Return the [x, y] coordinate for the center point of the cell that contains the specified text.  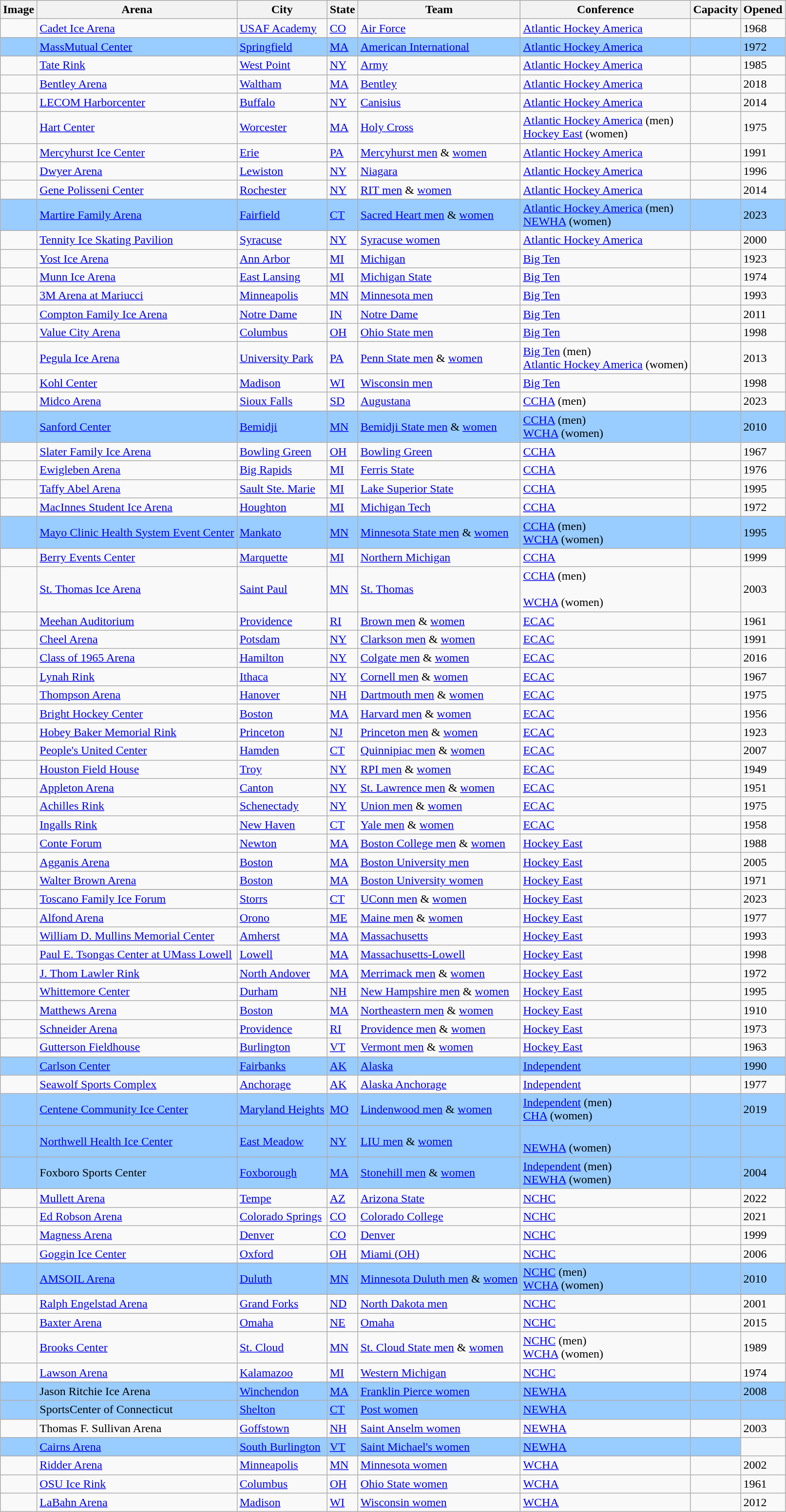
1963 [763, 1047]
SportsCenter of Connecticut [137, 1410]
Thomas F. Sullivan Arena [137, 1428]
Class of 1965 Arena [137, 658]
Canton [282, 788]
Carlson Center [137, 1066]
Canisius [439, 102]
2005 [763, 862]
Conte Forum [137, 843]
1990 [763, 1066]
Cairns Arena [137, 1447]
Waltham [282, 84]
Independent (men)NEWHA (women) [605, 1173]
Independent (men)CHA (women) [605, 1110]
Springfield [282, 47]
Sanford Center [137, 427]
Buffalo [282, 102]
2000 [763, 240]
Ed Robson Arena [137, 1216]
North Andover [282, 973]
Martire Family Arena [137, 214]
St. Cloud [282, 1347]
Miami (OH) [439, 1253]
ND [342, 1304]
1958 [763, 825]
Whittemore Center [137, 992]
Boston University women [439, 880]
UConn men & women [439, 899]
American International [439, 47]
South Burlington [282, 1447]
Atlantic Hockey America (men)Hockey East (women) [605, 128]
East Meadow [282, 1141]
Colgate men & women [439, 658]
NEWHA (women) [605, 1141]
Brown men & women [439, 621]
Boston University men [439, 862]
1910 [763, 1010]
SD [342, 401]
2022 [763, 1198]
2015 [763, 1323]
Big Ten (men)Atlantic Hockey America (women) [605, 358]
RPI men & women [439, 769]
St. Cloud State men & women [439, 1347]
Mayo Clinic Health System Event Center [137, 532]
Goggin Ice Center [137, 1253]
Ferris State [439, 470]
West Point [282, 65]
Maine men & women [439, 917]
St. Thomas [439, 589]
Franklin Pierce women [439, 1391]
Colorado College [439, 1216]
Foxborough [282, 1173]
1968 [763, 28]
NE [342, 1323]
MacInnes Student Ice Arena [137, 507]
CCHA (men) [605, 401]
University Park [282, 358]
Ridder Arena [137, 1465]
Mankato [282, 532]
Merrimack men & women [439, 973]
Newton [282, 843]
Clarkson men & women [439, 640]
Ann Arbor [282, 259]
Colorado Springs [282, 1216]
Baxter Arena [137, 1323]
Amherst [282, 936]
Sacred Heart men & women [439, 214]
Hart Center [137, 128]
Bentley [439, 84]
William D. Mullins Memorial Center [137, 936]
Opened [763, 10]
Achilles Rink [137, 806]
LIU men & women [439, 1141]
Duluth [282, 1279]
New Hampshire men & women [439, 992]
Rochester [282, 189]
East Lansing [282, 277]
Western Michigan [439, 1373]
Stonehill men & women [439, 1173]
1949 [763, 769]
Dartmouth men & women [439, 695]
Troy [282, 769]
IN [342, 314]
Winchendon [282, 1391]
Ewigleben Arena [137, 470]
Fairfield [282, 214]
Syracuse women [439, 240]
Goffstown [282, 1428]
Appleton Arena [137, 788]
Cornell men & women [439, 677]
Augustana [439, 401]
Mercyhurst men & women [439, 152]
2013 [763, 358]
Saint Paul [282, 589]
MassMutual Center [137, 47]
Image [19, 10]
Cadet Ice Arena [137, 28]
Atlantic Hockey America (men) NEWHA (women) [605, 214]
Hamden [282, 751]
Hanover [282, 695]
Team [439, 10]
Princeton men & women [439, 732]
2007 [763, 751]
Saint Anselm women [439, 1428]
Minnesota women [439, 1465]
Mercyhurst Ice Center [137, 152]
Lawson Arena [137, 1373]
Fairbanks [282, 1066]
AMSOIL Arena [137, 1279]
LECOM Harborcenter [137, 102]
Penn State men & women [439, 358]
Holy Cross [439, 128]
Kohl Center [137, 383]
Big Rapids [282, 470]
Shelton [282, 1410]
St. Thomas Ice Arena [137, 589]
Northwell Health Ice Center [137, 1141]
Yost Ice Arena [137, 259]
2008 [763, 1391]
Ithaca [282, 677]
2019 [763, 1110]
Ingalls Rink [137, 825]
Wisconsin women [439, 1502]
Massachusetts [439, 936]
Lake Superior State [439, 489]
1989 [763, 1347]
Northeastern men & women [439, 1010]
2004 [763, 1173]
2002 [763, 1465]
Princeton [282, 732]
J. Thom Lawler Rink [137, 973]
Berry Events Center [137, 557]
AZ [342, 1198]
Durham [282, 992]
Ohio State women [439, 1484]
1973 [763, 1029]
Walter Brown Arena [137, 880]
Boston College men & women [439, 843]
Gutterson Fieldhouse [137, 1047]
People's United Center [137, 751]
Michigan Tech [439, 507]
1951 [763, 788]
Bright Hockey Center [137, 714]
Munn Ice Arena [137, 277]
2016 [763, 658]
Potsdam [282, 640]
City [282, 10]
Tate Rink [137, 65]
Harvard men & women [439, 714]
MO [342, 1110]
Minnesota State men & women [439, 532]
2011 [763, 314]
2001 [763, 1304]
Burlington [282, 1047]
Wisconsin men [439, 383]
Ohio State men [439, 333]
Houghton [282, 507]
Grand Forks [282, 1304]
North Dakota men [439, 1304]
Tempe [282, 1198]
Magness Arena [137, 1235]
Alaska [439, 1066]
Kalamazoo [282, 1373]
Union men & women [439, 806]
2012 [763, 1502]
Foxboro Sports Center [137, 1173]
Mullett Arena [137, 1198]
Gene Polisseni Center [137, 189]
Providence men & women [439, 1029]
State [342, 10]
Marquette [282, 557]
LaBahn Arena [137, 1502]
2018 [763, 84]
Bemidji State men & women [439, 427]
Bentley Arena [137, 84]
Maryland Heights [282, 1110]
Yale men & women [439, 825]
1976 [763, 470]
Orono [282, 917]
Lowell [282, 955]
Vermont men & women [439, 1047]
Storrs [282, 899]
Anchorage [282, 1084]
1985 [763, 65]
2006 [763, 1253]
Minnesota men [439, 296]
Taffy Abel Arena [137, 489]
Alaska Anchorage [439, 1084]
1956 [763, 714]
Cheel Arena [137, 640]
Quinnipiac men & women [439, 751]
Slater Family Ice Arena [137, 452]
St. Lawrence men & women [439, 788]
Northern Michigan [439, 557]
Schenectady [282, 806]
OSU Ice Rink [137, 1484]
Lindenwood men & women [439, 1110]
Arizona State [439, 1198]
Brooks Center [137, 1347]
1971 [763, 880]
Pegula Ice Arena [137, 358]
Meehan Auditorium [137, 621]
Dwyer Arena [137, 171]
Conference [605, 10]
Saint Michael's women [439, 1447]
USAF Academy [282, 28]
Jason Ritchie Ice Arena [137, 1391]
Ralph Engelstad Arena [137, 1304]
Alfond Arena [137, 917]
Lynah Rink [137, 677]
Worcester [282, 128]
Capacity [715, 10]
Hamilton [282, 658]
Minnesota Duluth men & women [439, 1279]
Niagara [439, 171]
Tennity Ice Skating Pavilion [137, 240]
2021 [763, 1216]
Lewiston [282, 171]
Massachusetts-Lowell [439, 955]
Michigan [439, 259]
ME [342, 917]
Paul E. Tsongas Center at UMass Lowell [137, 955]
Oxford [282, 1253]
Michigan State [439, 277]
Toscano Family Ice Forum [137, 899]
Syracuse [282, 240]
Army [439, 65]
NJ [342, 732]
1988 [763, 843]
Matthews Arena [137, 1010]
Post women [439, 1410]
Agganis Arena [137, 862]
Thompson Arena [137, 695]
Seawolf Sports Complex [137, 1084]
Sault Ste. Marie [282, 489]
Bemidji [282, 427]
New Haven [282, 825]
Value City Arena [137, 333]
Arena [137, 10]
Erie [282, 152]
Houston Field House [137, 769]
Air Force [439, 28]
Sioux Falls [282, 401]
Hobey Baker Memorial Rink [137, 732]
1996 [763, 171]
Schneider Arena [137, 1029]
RIT men & women [439, 189]
3M Arena at Mariucci [137, 296]
Midco Arena [137, 401]
Compton Family Ice Arena [137, 314]
Centene Community Ice Center [137, 1110]
